Locate the cell with the specified text and output its (X, Y) center coordinate. 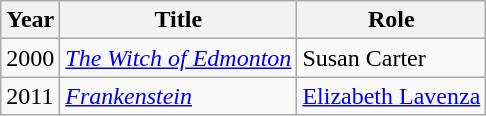
Role (392, 20)
Susan Carter (392, 58)
2000 (30, 58)
Title (178, 20)
Year (30, 20)
2011 (30, 96)
Frankenstein (178, 96)
Elizabeth Lavenza (392, 96)
The Witch of Edmonton (178, 58)
